From the cell containing the given text, extract its center point as (X, Y) coordinate. 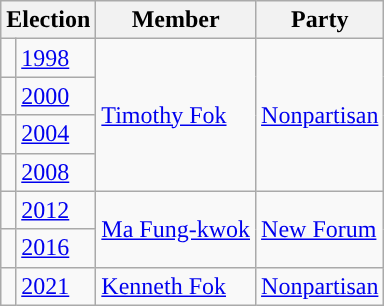
Election (48, 20)
Kenneth Fok (176, 286)
Ma Fung-kwok (176, 229)
2000 (56, 96)
Timothy Fok (176, 115)
2021 (56, 286)
Member (176, 20)
2004 (56, 134)
New Forum (320, 229)
2012 (56, 210)
2016 (56, 248)
2008 (56, 172)
1998 (56, 58)
Party (320, 20)
